Capture the cell that displays the provided text and extract its (X, Y) central coordinate. 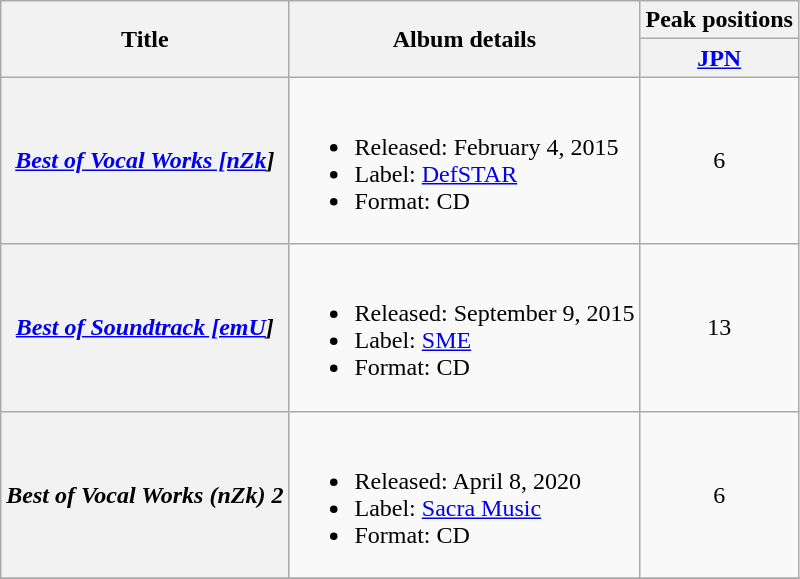
Best of Vocal Works [nZk] (145, 160)
13 (719, 328)
Peak positions (719, 20)
JPN (719, 58)
Album details (464, 39)
Title (145, 39)
Released: February 4, 2015 Label: DefSTARFormat: CD (464, 160)
Best of Vocal Works (nZk) 2 (145, 494)
Released: September 9, 2015 Label: SMEFormat: CD (464, 328)
Best of Soundtrack [emU] (145, 328)
Released: April 8, 2020 Label: Sacra MusicFormat: CD (464, 494)
